Output the [x, y] coordinate of the center of the cell containing the given text.  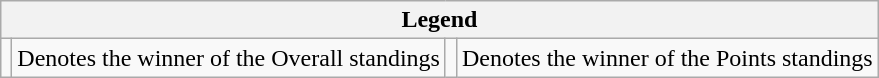
Legend [440, 20]
Denotes the winner of the Overall standings [229, 58]
Denotes the winner of the Points standings [667, 58]
